Determine the (x, y) coordinate at the center of the cell enclosing the given text.  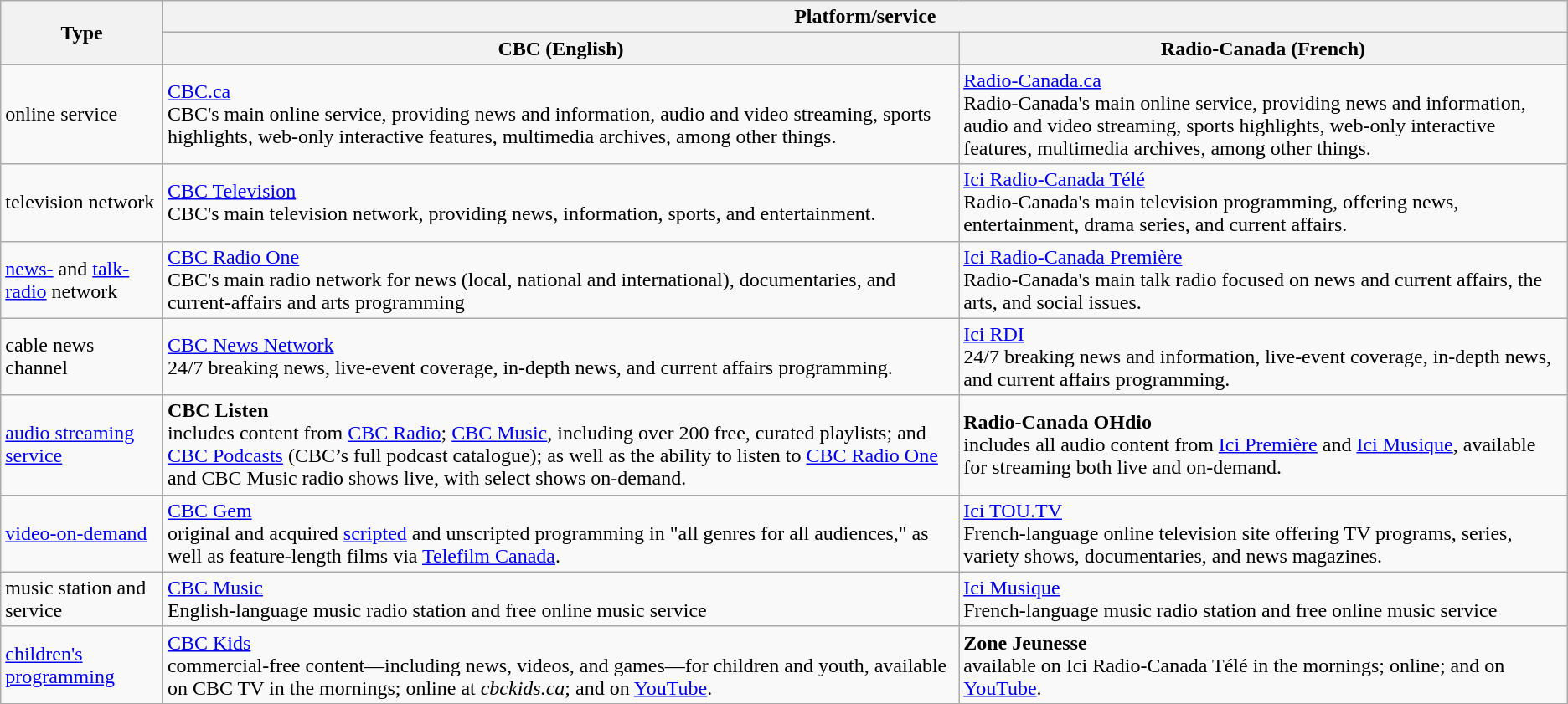
CBC TelevisionCBC's main television network, providing news, information, sports, and entertainment. (560, 203)
Ici TOU.TVFrench-language online television site offering TV programs, series, variety shows, documentaries, and news magazines. (1263, 533)
CBC Radio OneCBC's main radio network for news (local, national and international), documentaries, and current-affairs and arts programming (560, 280)
CBC (English) (560, 49)
cable news channel (82, 357)
children's programming (82, 665)
Ici MusiqueFrench-language music radio station and free online music service (1263, 599)
Platform/service (864, 17)
news- and talk-radio network (82, 280)
CBC MusicEnglish-language music radio station and free online music service (560, 599)
Ici RDI24/7 breaking news and information, live-event coverage, in-depth news, and current affairs programming. (1263, 357)
Radio-Canada (French) (1263, 49)
Zone Jeunesseavailable on Ici Radio-Canada Télé in the mornings; online; and on YouTube. (1263, 665)
television network (82, 203)
Type (82, 33)
video-on-demand (82, 533)
Ici Radio-Canada TéléRadio-Canada's main television programming, offering news, entertainment, drama series, and current affairs. (1263, 203)
audio streaming service (82, 445)
online service (82, 114)
Radio-Canada OHdioincludes all audio content from Ici Première and Ici Musique, available for streaming both live and on-demand. (1263, 445)
CBC News Network24/7 breaking news, live-event coverage, in-depth news, and current affairs programming. (560, 357)
music station and service (82, 599)
Ici Radio-Canada PremièreRadio-Canada's main talk radio focused on news and current affairs, the arts, and social issues. (1263, 280)
